Search for the cell housing the specified text and yield its [x, y] center coordinate. 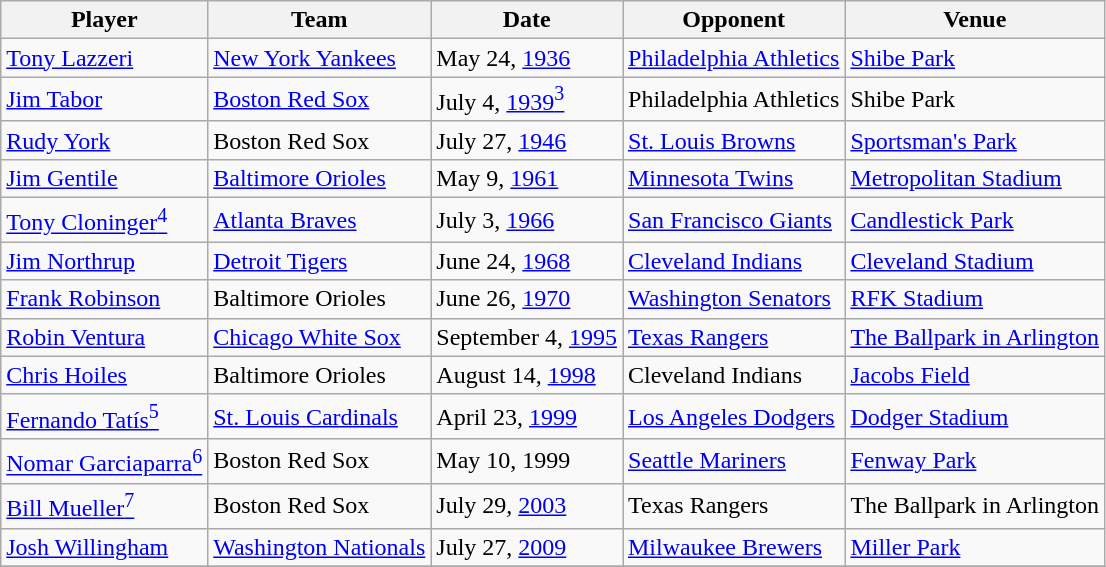
May 24, 1936 [527, 58]
April 23, 1999 [527, 416]
Jim Northrup [104, 261]
Washington Nationals [320, 547]
Los Angeles Dodgers [733, 416]
Atlanta Braves [320, 220]
June 26, 1970 [527, 299]
Dodger Stadium [975, 416]
Nomar Garciaparra6 [104, 462]
July 27, 1946 [527, 140]
Tony Lazzeri [104, 58]
Fernando Tatís5 [104, 416]
Detroit Tigers [320, 261]
New York Yankees [320, 58]
RFK Stadium [975, 299]
Tony Cloninger4 [104, 220]
Cleveland Stadium [975, 261]
July 3, 1966 [527, 220]
Minnesota Twins [733, 178]
May 10, 1999 [527, 462]
September 4, 1995 [527, 337]
Frank Robinson [104, 299]
Robin Ventura [104, 337]
May 9, 1961 [527, 178]
Sportsman's Park [975, 140]
Josh Willingham [104, 547]
Fenway Park [975, 462]
June 24, 1968 [527, 261]
Washington Senators [733, 299]
Venue [975, 20]
July 27, 2009 [527, 547]
Date [527, 20]
Team [320, 20]
Bill Mueller7 [104, 506]
Milwaukee Brewers [733, 547]
Metropolitan Stadium [975, 178]
Jacobs Field [975, 375]
Miller Park [975, 547]
Jim Tabor [104, 100]
July 29, 2003 [527, 506]
Player [104, 20]
Seattle Mariners [733, 462]
Opponent [733, 20]
August 14, 1998 [527, 375]
Candlestick Park [975, 220]
July 4, 19393 [527, 100]
Chris Hoiles [104, 375]
Rudy York [104, 140]
Jim Gentile [104, 178]
San Francisco Giants [733, 220]
St. Louis Browns [733, 140]
St. Louis Cardinals [320, 416]
Chicago White Sox [320, 337]
